From the cell containing the given text, extract its center point as [x, y] coordinate. 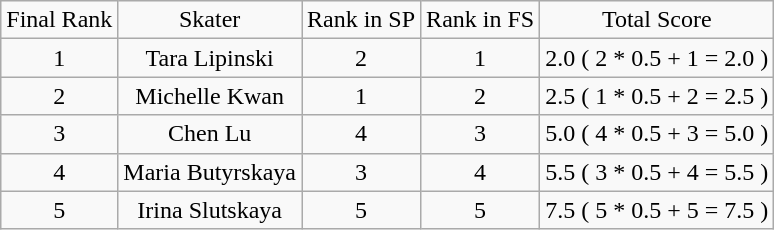
Rank in SP [362, 20]
Final Rank [60, 20]
7.5 ( 5 * 0.5 + 5 = 7.5 ) [657, 210]
Irina Slutskaya [210, 210]
Tara Lipinski [210, 58]
5.0 ( 4 * 0.5 + 3 = 5.0 ) [657, 134]
Total Score [657, 20]
Maria Butyrskaya [210, 172]
Chen Lu [210, 134]
2.5 ( 1 * 0.5 + 2 = 2.5 ) [657, 96]
Michelle Kwan [210, 96]
Skater [210, 20]
Rank in FS [480, 20]
2.0 ( 2 * 0.5 + 1 = 2.0 ) [657, 58]
5.5 ( 3 * 0.5 + 4 = 5.5 ) [657, 172]
